Return [x, y] of the center of cell containing provided text 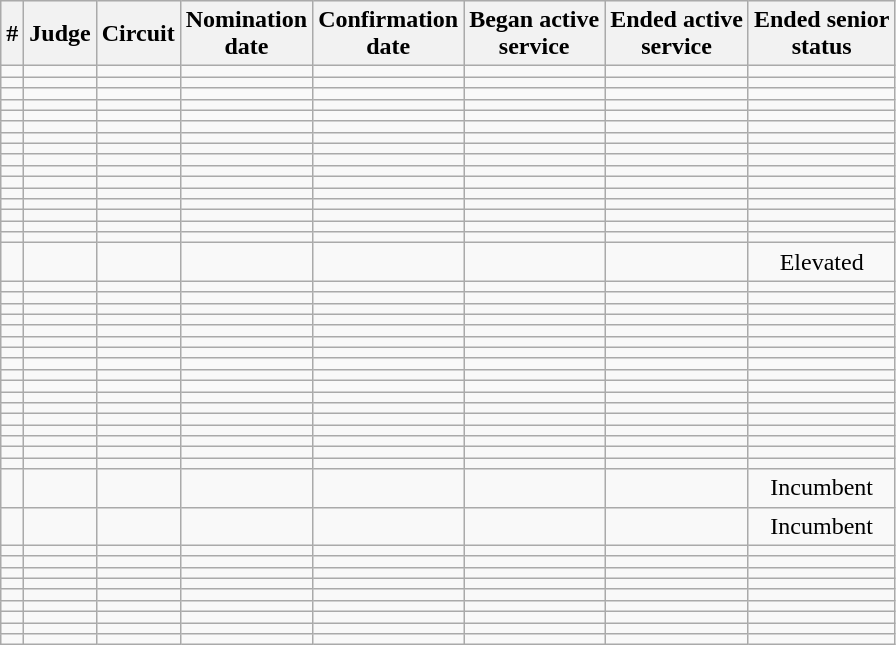
Judge [60, 34]
Began activeservice [534, 34]
Nominationdate [246, 34]
# [12, 34]
Circuit [138, 34]
Confirmationdate [388, 34]
Ended activeservice [677, 34]
Ended seniorstatus [821, 34]
Elevated [821, 262]
